Scan for the cell matching the given text and deliver its [x, y] coordinate at center. 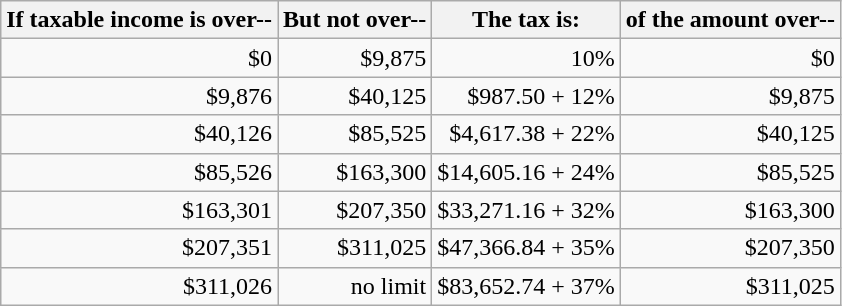
$987.50 + 12% [526, 96]
of the amount over-- [730, 20]
$311,026 [140, 286]
$4,617.38 + 22% [526, 134]
$83,652.74 + 37% [526, 286]
$40,126 [140, 134]
But not over-- [355, 20]
$47,366.84 + 35% [526, 248]
10% [526, 58]
$33,271.16 + 32% [526, 210]
$85,526 [140, 172]
$163,301 [140, 210]
no limit [355, 286]
If taxable income is over-- [140, 20]
$14,605.16 + 24% [526, 172]
The tax is: [526, 20]
$207,351 [140, 248]
$9,876 [140, 96]
